Find where the given text appears and provide that cell's center as [x, y] coordinate. 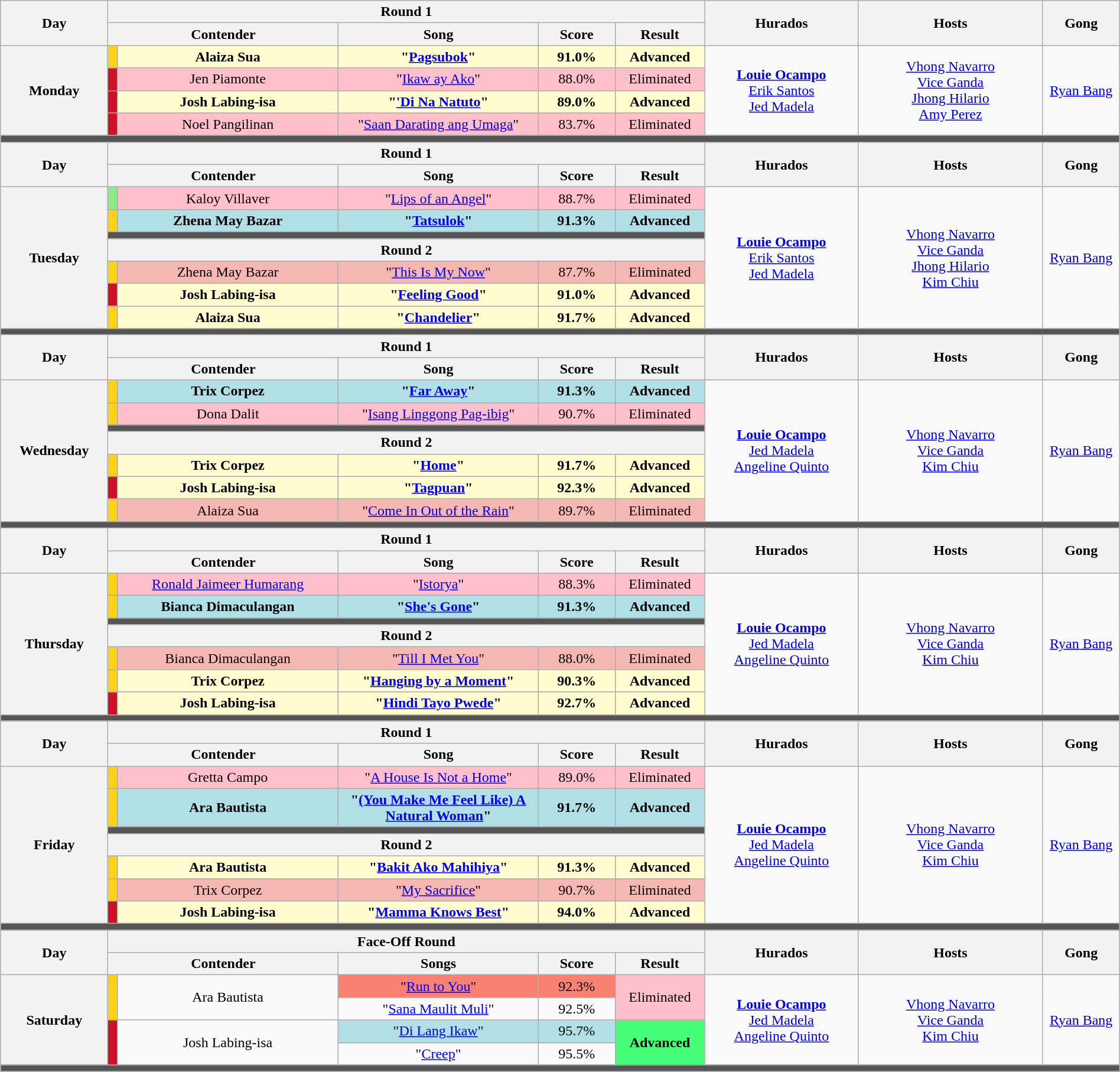
92.7% [577, 703]
"Bakit Ako Mahihiya" [438, 867]
Ronald Jaimeer Humarang [228, 584]
92.5% [577, 1009]
Tuesday [54, 258]
88.3% [577, 584]
Friday [54, 844]
"Tatsulok" [438, 220]
"Tagpuan" [438, 488]
Thursday [54, 644]
Saturday [54, 1020]
"She's Gone" [438, 607]
"Pagsubok" [438, 57]
Vhong NavarroVice GandaJhong HilarioKim Chiu [950, 258]
"Saan Darating ang Umaga" [438, 124]
"Far Away" [438, 391]
Face-Off Round [406, 941]
90.3% [577, 681]
"Creep" [438, 1054]
Gretta Campo [228, 777]
Kaloy Villaver [228, 198]
87.7% [577, 272]
89.7% [577, 510]
"Hanging by a Moment" [438, 681]
Vhong NavarroVice GandaJhong HilarioAmy Perez [950, 90]
83.7% [577, 124]
Dona Dalit [228, 414]
"Hindi Tayo Pwede" [438, 703]
95.5% [577, 1054]
"Ikaw ay Ako" [438, 79]
"My Sacrifice" [438, 889]
"Lips of an Angel" [438, 198]
"(You Make Me Feel Like) A Natural Woman" [438, 807]
Jen Piamonte [228, 79]
Songs [438, 964]
"Feeling Good" [438, 295]
94.0% [577, 912]
Wednesday [54, 450]
95.7% [577, 1031]
Noel Pangilinan [228, 124]
"Till I Met You" [438, 658]
"Run to You" [438, 986]
"'Di Na Natuto" [438, 102]
"Di Lang Ikaw" [438, 1031]
Monday [54, 90]
"Sana Maulit Muli" [438, 1009]
"Isang Linggong Pag-ibig" [438, 414]
"Home" [438, 465]
"This Is My Now" [438, 272]
"Come In Out of the Rain" [438, 510]
"Mamma Knows Best" [438, 912]
"Chandelier" [438, 317]
88.7% [577, 198]
"A House Is Not a Home" [438, 777]
"Istorya" [438, 584]
